Determine the [X, Y] coordinate at the center of the cell enclosing the given text.  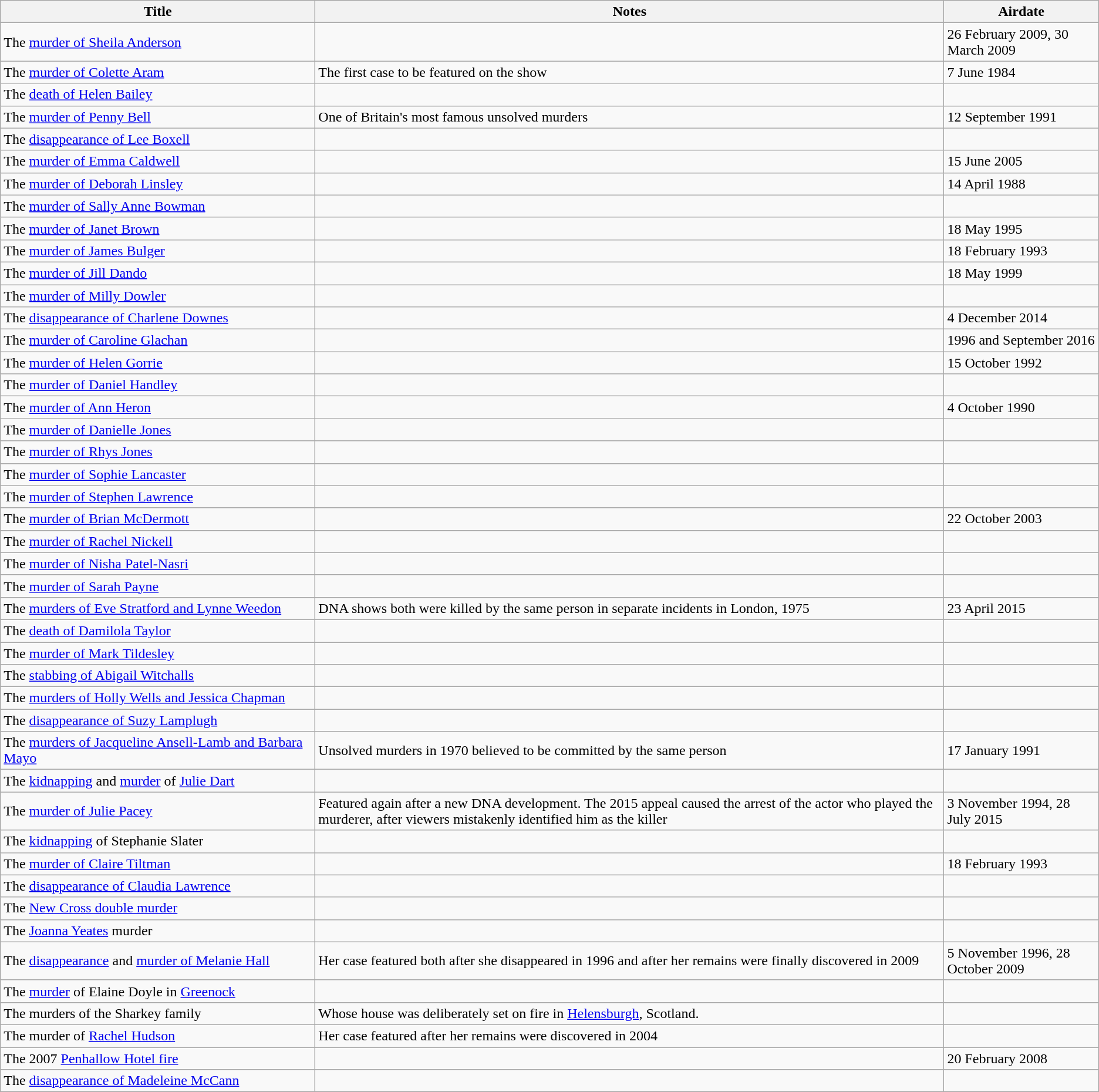
12 September 1991 [1022, 117]
The murder of Jill Dando [158, 273]
The murder of Rachel Nickell [158, 541]
Airdate [1022, 12]
14 April 1988 [1022, 184]
Title [158, 12]
The murder of Helen Gorrie [158, 363]
4 December 2014 [1022, 318]
The murder of Caroline Glachan [158, 341]
5 November 1996, 28 October 2009 [1022, 960]
The murder of Sophie Lancaster [158, 474]
The stabbing of Abigail Witchalls [158, 676]
The kidnapping of Stephanie Slater [158, 841]
The murders of Holly Wells and Jessica Chapman [158, 698]
The murder of Stephen Lawrence [158, 497]
The disappearance of Charlene Downes [158, 318]
The murder of Danielle Jones [158, 430]
The murder of Penny Bell [158, 117]
1996 and September 2016 [1022, 341]
The murders of Jacqueline Ansell-Lamb and Barbara Mayo [158, 750]
The Joanna Yeates murder [158, 931]
The murder of Rachel Hudson [158, 1036]
The murder of Colette Aram [158, 72]
The murder of Emma Caldwell [158, 161]
4 October 1990 [1022, 407]
The murder of Julie Pacey [158, 811]
The death of Helen Bailey [158, 95]
18 May 1999 [1022, 273]
The murder of Sarah Payne [158, 586]
The murder of Elaine Doyle in Greenock [158, 991]
15 June 2005 [1022, 161]
The disappearance and murder of Melanie Hall [158, 960]
The disappearance of Madeleine McCann [158, 1081]
The murder of Janet Brown [158, 228]
The murder of Brian McDermott [158, 519]
Her case featured both after she disappeared in 1996 and after her remains were finally discovered in 2009 [629, 960]
The disappearance of Claudia Lawrence [158, 886]
17 January 1991 [1022, 750]
DNA shows both were killed by the same person in separate incidents in London, 1975 [629, 608]
3 November 1994, 28 July 2015 [1022, 811]
Unsolved murders in 1970 believed to be committed by the same person [629, 750]
20 February 2008 [1022, 1059]
The murders of the Sharkey family [158, 1013]
The disappearance of Lee Boxell [158, 139]
The murder of James Bulger [158, 251]
The murder of Mark Tildesley [158, 653]
The murder of Rhys Jones [158, 452]
The first case to be featured on the show [629, 72]
The murder of Nisha Patel-Nasri [158, 564]
26 February 2009, 30 March 2009 [1022, 42]
18 May 1995 [1022, 228]
The murder of Milly Dowler [158, 295]
One of Britain's most famous unsolved murders [629, 117]
The murders of Eve Stratford and Lynne Weedon [158, 608]
Her case featured after her remains were discovered in 2004 [629, 1036]
The disappearance of Suzy Lamplugh [158, 720]
The murder of Claire Tiltman [158, 864]
The death of Damilola Taylor [158, 631]
22 October 2003 [1022, 519]
The murder of Ann Heron [158, 407]
The kidnapping and murder of Julie Dart [158, 781]
23 April 2015 [1022, 608]
The murder of Sheila Anderson [158, 42]
The 2007 Penhallow Hotel fire [158, 1059]
7 June 1984 [1022, 72]
The murder of Sally Anne Bowman [158, 206]
Notes [629, 12]
The murder of Deborah Linsley [158, 184]
Whose house was deliberately set on fire in Helensburgh, Scotland. [629, 1013]
The New Cross double murder [158, 908]
The murder of Daniel Handley [158, 385]
15 October 1992 [1022, 363]
